Provide the [X, Y] coordinate of the cell's center where the given text is located.  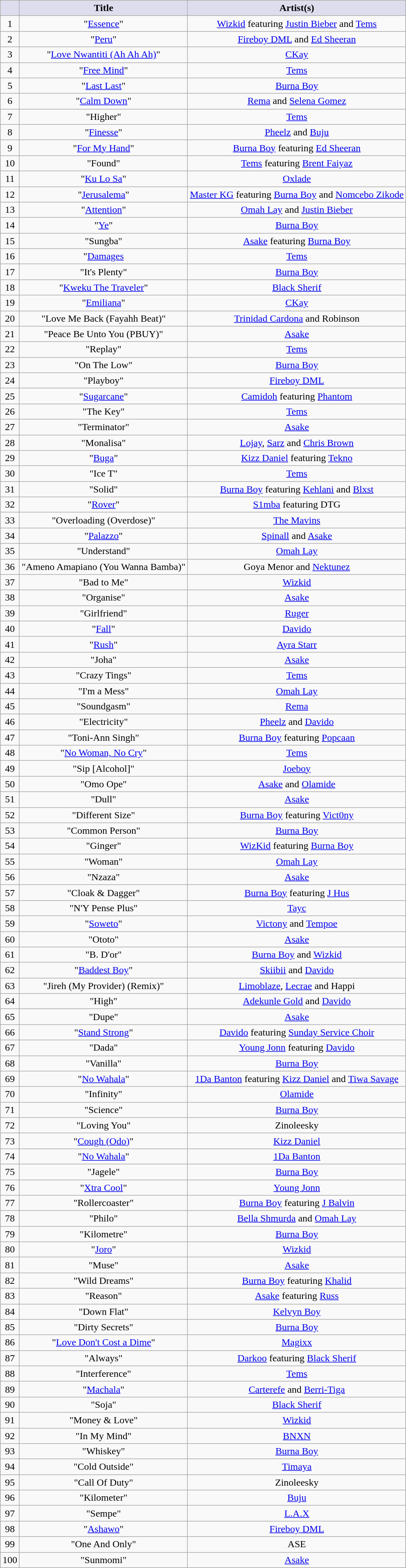
20 [10, 318]
"Different Size" [104, 815]
5 [10, 86]
3 [10, 55]
47 [10, 738]
Young Jonn featuring Davido [297, 1048]
"Crazy Tings" [104, 675]
55 [10, 861]
Burna Boy featuring Kehlani and Blxst [297, 489]
WizKid featuring Burna Boy [297, 846]
"One And Only" [104, 1544]
91 [10, 1420]
"Ginger" [104, 846]
Davido [297, 629]
16 [10, 256]
46 [10, 722]
6 [10, 101]
56 [10, 877]
"Omo Ope" [104, 784]
"Fall" [104, 629]
"Common Person" [104, 830]
61 [10, 955]
22 [10, 349]
"Sempe" [104, 1513]
Victony and Tempoe [297, 923]
Goya Menor and Nektunez [297, 567]
"Jerusalema" [104, 194]
"Found" [104, 163]
"It's Plenty" [104, 272]
"Rover" [104, 505]
Kelvyn Boy [297, 1312]
"Higher" [104, 117]
45 [10, 707]
69 [10, 1079]
"Nzaza" [104, 877]
BNXN [297, 1435]
"Terminator" [104, 427]
"Call Of Duty" [104, 1482]
1 [10, 24]
95 [10, 1482]
Master KG featuring Burna Boy and Nomcebo Zikode [297, 194]
Wizkid featuring Justin Bieber and Tems [297, 24]
"N'Y Pense Plus" [104, 908]
34 [10, 536]
Bella Shmurda and Omah Lay [297, 1219]
"Love Nwantiti (Ah Ah Ah)" [104, 55]
84 [10, 1312]
"Understand" [104, 551]
Trinidad Cardona and Robinson [297, 318]
99 [10, 1544]
44 [10, 691]
63 [10, 986]
"Cough (Odo)" [104, 1141]
92 [10, 1435]
Oxlade [297, 179]
66 [10, 1032]
18 [10, 287]
"Muse" [104, 1265]
Kizz Daniel featuring Tekno [297, 458]
Fireboy DML and Ed Sheeran [297, 39]
"Ye" [104, 225]
70 [10, 1094]
"Love Don't Cost a Dime" [104, 1343]
"Cloak & Dagger" [104, 892]
90 [10, 1405]
49 [10, 769]
"Stand Strong" [104, 1032]
"Essence" [104, 24]
43 [10, 675]
37 [10, 582]
24 [10, 380]
"Joha" [104, 660]
17 [10, 272]
59 [10, 923]
"Loving You" [104, 1125]
"Girlfriend" [104, 613]
Camidoh featuring Phantom [297, 396]
Rema and Selena Gomez [297, 101]
86 [10, 1343]
"Monalisa" [104, 442]
89 [10, 1389]
Omah Lay and Justin Bieber [297, 210]
"Dada" [104, 1048]
Joeboy [297, 769]
"Replay" [104, 349]
Adekunle Gold and Davido [297, 1001]
25 [10, 396]
Carterefe and Berri-Tiga [297, 1389]
"Sip [Alcohol]" [104, 769]
S1mba featuring DTG [297, 505]
"Xtra Cool" [104, 1188]
Burna Boy featuring Popcaan [297, 738]
27 [10, 427]
7 [10, 117]
50 [10, 784]
"Solid" [104, 489]
15 [10, 241]
Darkoo featuring Black Sherif [297, 1358]
68 [10, 1063]
85 [10, 1327]
"Soundgasm" [104, 707]
"Money & Love" [104, 1420]
12 [10, 194]
62 [10, 970]
79 [10, 1234]
The Mavins [297, 520]
"Soweto" [104, 923]
"In My Mind" [104, 1435]
Artist(s) [297, 8]
60 [10, 939]
53 [10, 830]
"Dirty Secrets" [104, 1327]
"Whiskey" [104, 1451]
42 [10, 660]
"Ameno Amapiano (You Wanna Bamba)" [104, 567]
11 [10, 179]
"Sugarcane" [104, 396]
100 [10, 1560]
"Ashawo" [104, 1529]
23 [10, 365]
26 [10, 411]
"Down Flat" [104, 1312]
Asake featuring Russ [297, 1296]
Kizz Daniel [297, 1141]
"Baddest Boy" [104, 970]
"Bad to Me" [104, 582]
Asake and Olamide [297, 784]
"Overloading (Overdose)" [104, 520]
65 [10, 1017]
"Ototo" [104, 939]
74 [10, 1156]
Olamide [297, 1094]
L.A.X [297, 1513]
82 [10, 1281]
10 [10, 163]
"Soja" [104, 1405]
"Jireh (My Provider) (Remix)" [104, 986]
"Buga" [104, 458]
"B. D'or" [104, 955]
"Machala" [104, 1389]
33 [10, 520]
Rema [297, 707]
"Kilometre" [104, 1234]
87 [10, 1358]
"Attention" [104, 210]
Burna Boy featuring Ed Sheeran [297, 148]
Burna Boy featuring Khalid [297, 1281]
28 [10, 442]
54 [10, 846]
2 [10, 39]
"Emiliana" [104, 303]
"Peace Be Unto You (PBUY)" [104, 334]
"Playboy" [104, 380]
32 [10, 505]
Burna Boy and Wizkid [297, 955]
1Da Banton [297, 1156]
"Ice T" [104, 474]
"Philo" [104, 1219]
Pheelz and Buju [297, 132]
73 [10, 1141]
40 [10, 629]
"The Key" [104, 411]
"Science" [104, 1110]
"Free Mind" [104, 70]
58 [10, 908]
93 [10, 1451]
Lojay, Sarz and Chris Brown [297, 442]
Title [104, 8]
38 [10, 598]
Young Jonn [297, 1188]
"Interference" [104, 1374]
"Wild Dreams" [104, 1281]
78 [10, 1219]
21 [10, 334]
51 [10, 799]
Burna Boy featuring Vict0ny [297, 815]
"Organise" [104, 598]
Spinall and Asake [297, 536]
"Kilometer" [104, 1498]
"Sunmomi" [104, 1560]
76 [10, 1188]
"Vanilla" [104, 1063]
39 [10, 613]
"Last Last" [104, 86]
30 [10, 474]
Limoblaze, Lecrae and Happi [297, 986]
72 [10, 1125]
"Always" [104, 1358]
88 [10, 1374]
77 [10, 1203]
81 [10, 1265]
"Love Me Back (Fayahh Beat)" [104, 318]
"Rollercoaster" [104, 1203]
97 [10, 1513]
"On The Low" [104, 365]
"I'm a Mess" [104, 691]
64 [10, 1001]
"Rush" [104, 644]
75 [10, 1172]
94 [10, 1467]
Burna Boy featuring J Balvin [297, 1203]
Buju [297, 1498]
"High" [104, 1001]
83 [10, 1296]
14 [10, 225]
71 [10, 1110]
Ruger [297, 613]
4 [10, 70]
"Damages [104, 256]
"Jagele" [104, 1172]
"Electricity" [104, 722]
9 [10, 148]
36 [10, 567]
Asake featuring Burna Boy [297, 241]
"Dupe" [104, 1017]
96 [10, 1498]
19 [10, 303]
Timaya [297, 1467]
"For My Hand" [104, 148]
"Peru" [104, 39]
8 [10, 132]
52 [10, 815]
48 [10, 753]
31 [10, 489]
Tayc [297, 908]
57 [10, 892]
Davido featuring Sunday Service Choir [297, 1032]
Ayra Starr [297, 644]
"Calm Down" [104, 101]
"Reason" [104, 1296]
98 [10, 1529]
Tems featuring Brent Faiyaz [297, 163]
Burna Boy featuring J Hus [297, 892]
Pheelz and Davido [297, 722]
"Finesse" [104, 132]
ASE [297, 1544]
41 [10, 644]
"Dull" [104, 799]
"Cold Outside" [104, 1467]
"Joro" [104, 1250]
"Sungba" [104, 241]
13 [10, 210]
"Ku Lo Sa" [104, 179]
"Toni-Ann Singh" [104, 738]
67 [10, 1048]
Magixx [297, 1343]
"Kweku The Traveler" [104, 287]
"Palazzo" [104, 536]
Skiibii and Davido [297, 970]
35 [10, 551]
80 [10, 1250]
"No Woman, No Cry" [104, 753]
29 [10, 458]
1Da Banton featuring Kizz Daniel and Tiwa Savage [297, 1079]
"Woman" [104, 861]
"Infinity" [104, 1094]
